Pinpoint the cell where the given text exists, returning its [X, Y] midpoint coordinate. 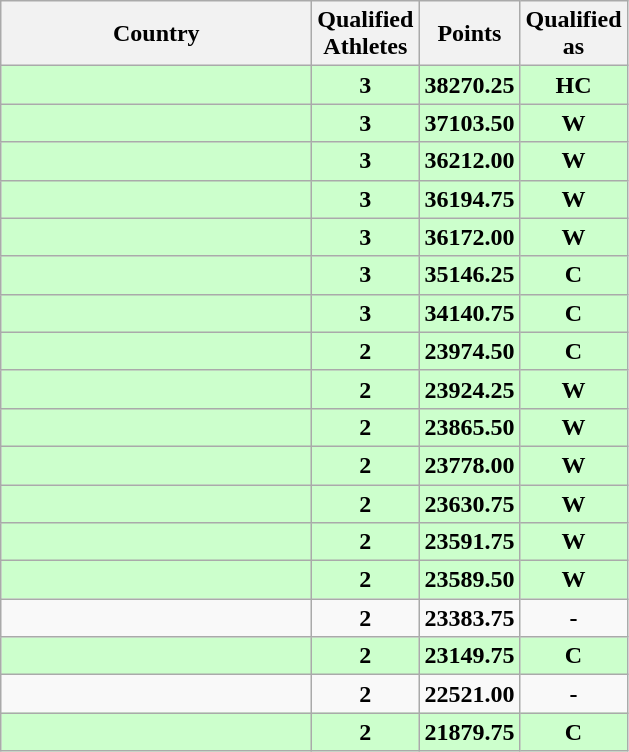
36194.75 [470, 199]
23383.75 [470, 618]
HC [574, 85]
23974.50 [470, 351]
23630.75 [470, 503]
36172.00 [470, 237]
37103.50 [470, 123]
Qualified as [574, 34]
21879.75 [470, 732]
23865.50 [470, 427]
Country [156, 34]
23591.75 [470, 542]
23589.50 [470, 580]
35146.25 [470, 275]
34140.75 [470, 313]
38270.25 [470, 85]
36212.00 [470, 161]
22521.00 [470, 694]
23778.00 [470, 465]
Qualified Athletes [366, 34]
23149.75 [470, 656]
23924.25 [470, 389]
Points [470, 34]
